Search for the cell housing the specified text and yield its (x, y) center coordinate. 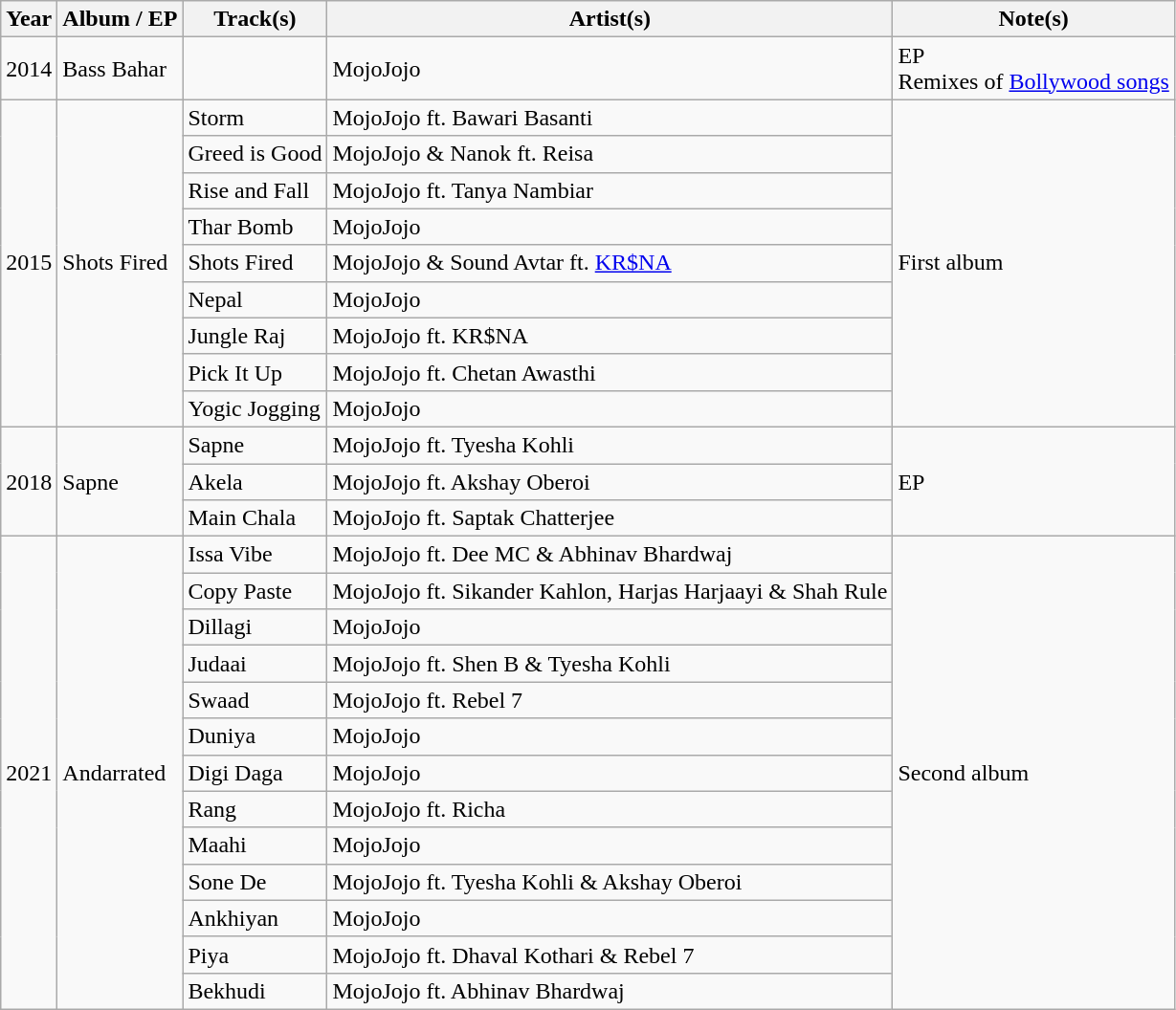
MojoJojo ft. Tyesha Kohli (610, 445)
MojoJojo ft. Akshay Oberoi (610, 481)
MojoJojo & Nanok ft. Reisa (610, 154)
MojoJojo ft. Tanya Nambiar (610, 190)
Swaad (255, 700)
MojoJojo ft. Bawari Basanti (610, 118)
MojoJojo ft. KR$NA (610, 336)
Nepal (255, 299)
Duniya (255, 736)
Rise and Fall (255, 190)
MojoJojo ft. Richa (610, 809)
Ankhiyan (255, 918)
Storm (255, 118)
Copy Paste (255, 591)
Akela (255, 481)
Track(s) (255, 19)
MojoJojo ft. Shen B & Tyesha Kohli (610, 664)
Album / EP (121, 19)
MojoJojo & Sound Avtar ft. KR$NA (610, 263)
Sone De (255, 882)
Judaai (255, 664)
2018 (29, 481)
MojoJojo ft. Dee MC & Abhinav Bhardwaj (610, 555)
Note(s) (1033, 19)
Maahi (255, 845)
MojoJojo ft. Tyesha Kohli & Akshay Oberoi (610, 882)
Yogic Jogging (255, 408)
Greed is Good (255, 154)
Bass Bahar (121, 69)
Rang (255, 809)
Pick It Up (255, 372)
MojoJojo ft. Dhaval Kothari & Rebel 7 (610, 955)
2015 (29, 264)
2021 (29, 773)
Piya (255, 955)
Dillagi (255, 627)
Digi Daga (255, 773)
MojoJojo ft. Chetan Awasthi (610, 372)
MojoJojo ft. Abhinav Bhardwaj (610, 991)
Artist(s) (610, 19)
Second album (1033, 773)
Year (29, 19)
Jungle Raj (255, 336)
2014 (29, 69)
MojoJojo ft. Rebel 7 (610, 700)
Main Chala (255, 518)
MojoJojo ft. Sikander Kahlon, Harjas Harjaayi & Shah Rule (610, 591)
MojoJojo ft. Saptak Chatterjee (610, 518)
EP (1033, 481)
Andarrated (121, 773)
Issa Vibe (255, 555)
Bekhudi (255, 991)
Thar Bomb (255, 227)
First album (1033, 264)
EPRemixes of Bollywood songs (1033, 69)
